Pinpoint the cell where the given text exists, returning its (x, y) midpoint coordinate. 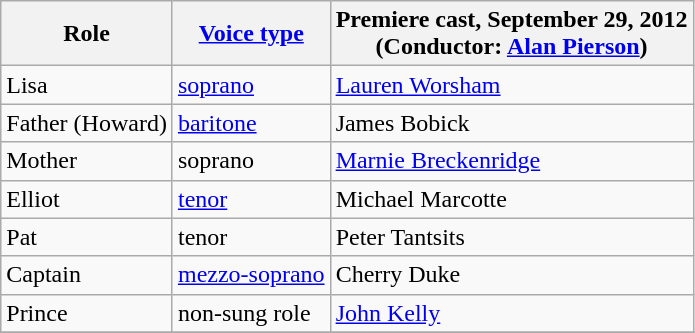
Pat (87, 237)
James Bobick (512, 123)
Marnie Breckenridge (512, 161)
Peter Tantsits (512, 237)
Michael Marcotte (512, 199)
Elliot (87, 199)
baritone (251, 123)
non-sung role (251, 313)
John Kelly (512, 313)
Father (Howard) (87, 123)
mezzo-soprano (251, 275)
Role (87, 34)
Premiere cast, September 29, 2012(Conductor: Alan Pierson) (512, 34)
Captain (87, 275)
Voice type (251, 34)
Lisa (87, 85)
Mother (87, 161)
Lauren Worsham (512, 85)
Cherry Duke (512, 275)
Prince (87, 313)
